From the cell containing the given text, extract its center point as (x, y) coordinate. 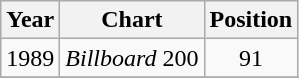
Chart (132, 20)
91 (251, 58)
Billboard 200 (132, 58)
1989 (30, 58)
Position (251, 20)
Year (30, 20)
